Output the [x, y] coordinate of the center of the cell containing the given text.  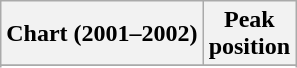
Peakposition [249, 34]
Chart (2001–2002) [102, 34]
